From the cell containing the given text, extract its center point as (X, Y) coordinate. 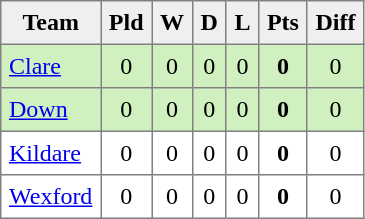
L (242, 23)
Kildare (51, 153)
Pts (283, 23)
Diff (335, 23)
Down (51, 110)
D (209, 23)
Wexford (51, 197)
Pld (126, 23)
W (172, 23)
Team (51, 23)
Clare (51, 66)
